Locate the cell with the specified text and output its [X, Y] center coordinate. 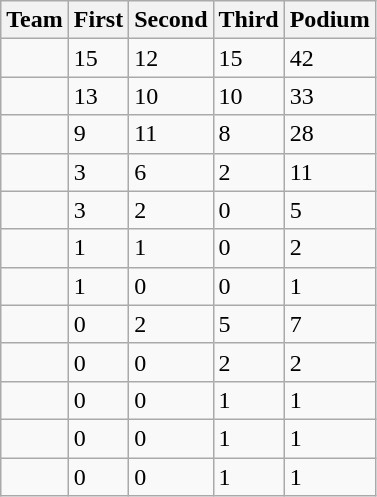
Team [35, 20]
13 [98, 96]
Third [248, 20]
First [98, 20]
33 [330, 96]
42 [330, 58]
7 [330, 324]
Podium [330, 20]
9 [98, 134]
6 [171, 172]
Second [171, 20]
8 [248, 134]
12 [171, 58]
28 [330, 134]
